Extract the (X, Y) coordinate from the center of the cell holding the provided text.  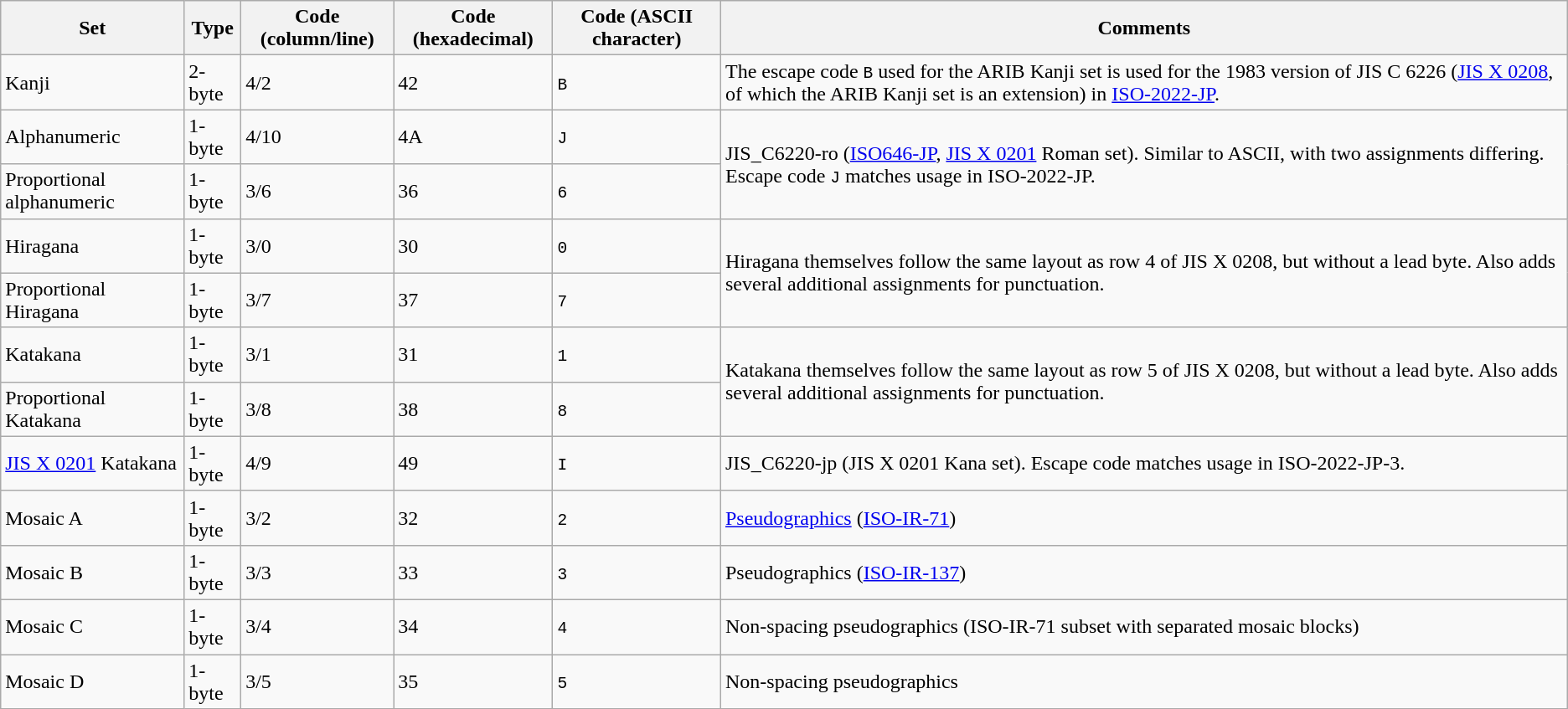
37 (473, 300)
4A (473, 137)
32 (473, 517)
J (637, 137)
3/4 (317, 626)
31 (473, 355)
Code (column/line) (317, 28)
I (637, 464)
JIS X 0201 Katakana (92, 464)
5 (637, 681)
Set (92, 28)
Proportional Katakana (92, 408)
4/9 (317, 464)
3/8 (317, 408)
3/7 (317, 300)
Alphanumeric (92, 137)
Mosaic A (92, 517)
3/3 (317, 573)
38 (473, 408)
Comments (1144, 28)
0 (637, 246)
Pseudographics (ISO-IR-137) (1144, 573)
42 (473, 82)
Code (hexadecimal) (473, 28)
33 (473, 573)
Mosaic D (92, 681)
36 (473, 191)
3/1 (317, 355)
8 (637, 408)
Katakana themselves follow the same layout as row 5 of JIS X 0208, but without a lead byte. Also adds several additional assignments for punctuation. (1144, 382)
Code (ASCII character) (637, 28)
Type (213, 28)
2-byte (213, 82)
3/5 (317, 681)
3/2 (317, 517)
2 (637, 517)
1 (637, 355)
B (637, 82)
4/10 (317, 137)
3/0 (317, 246)
7 (637, 300)
Kanji (92, 82)
Hiragana (92, 246)
4 (637, 626)
4/2 (317, 82)
49 (473, 464)
3/6 (317, 191)
Proportional alphanumeric (92, 191)
Non-spacing pseudographics (ISO-IR-71 subset with separated mosaic blocks) (1144, 626)
Proportional Hiragana (92, 300)
JIS_C6220-ro (ISO646-JP, JIS X 0201 Roman set). Similar to ASCII, with two assignments differing. Escape code J matches usage in ISO-2022-JP. (1144, 164)
Katakana (92, 355)
Mosaic B (92, 573)
34 (473, 626)
30 (473, 246)
3 (637, 573)
Pseudographics (ISO-IR-71) (1144, 517)
Mosaic C (92, 626)
Non-spacing pseudographics (1144, 681)
6 (637, 191)
JIS_C6220-jp (JIS X 0201 Kana set). Escape code matches usage in ISO-2022-JP-3. (1144, 464)
Hiragana themselves follow the same layout as row 4 of JIS X 0208, but without a lead byte. Also adds several additional assignments for punctuation. (1144, 273)
35 (473, 681)
